Identify which cell holds the provided text, then report its (X, Y) central coordinate. 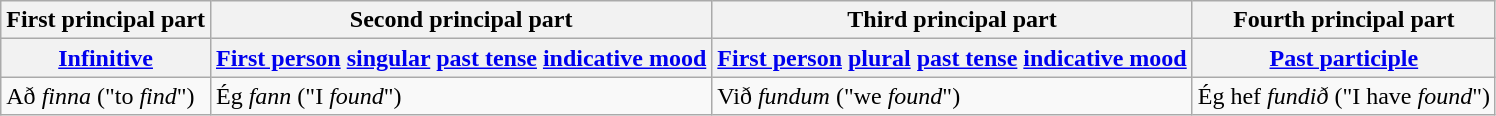
Að finna ("to find") (106, 96)
Ég fann ("I found") (460, 96)
Second principal part (460, 20)
First principal part (106, 20)
Past participle (1344, 58)
First person singular past tense indicative mood (460, 58)
Við fundum ("we found") (952, 96)
Third principal part (952, 20)
Ég hef fundið ("I have found") (1344, 96)
Infinitive (106, 58)
Fourth principal part (1344, 20)
First person plural past tense indicative mood (952, 58)
